Return (X, Y) of the center of cell containing provided text 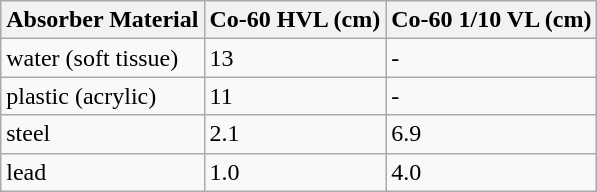
4.0 (492, 172)
Absorber Material (102, 20)
6.9 (492, 134)
Co-60 1/10 VL (cm) (492, 20)
plastic (acrylic) (102, 96)
water (soft tissue) (102, 58)
lead (102, 172)
1.0 (295, 172)
13 (295, 58)
Co-60 HVL (cm) (295, 20)
11 (295, 96)
steel (102, 134)
2.1 (295, 134)
